Return the (X, Y) coordinate for the center point of the cell that contains the specified text.  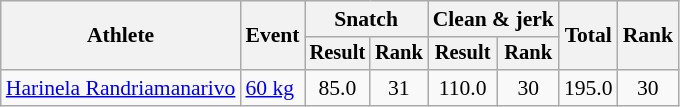
Total (588, 36)
195.0 (588, 88)
85.0 (338, 88)
60 kg (272, 88)
31 (399, 88)
Snatch (366, 19)
Event (272, 36)
Athlete (121, 36)
110.0 (463, 88)
Clean & jerk (494, 19)
Harinela Randriamanarivo (121, 88)
